Scan for the cell matching the given text and deliver its [X, Y] coordinate at center. 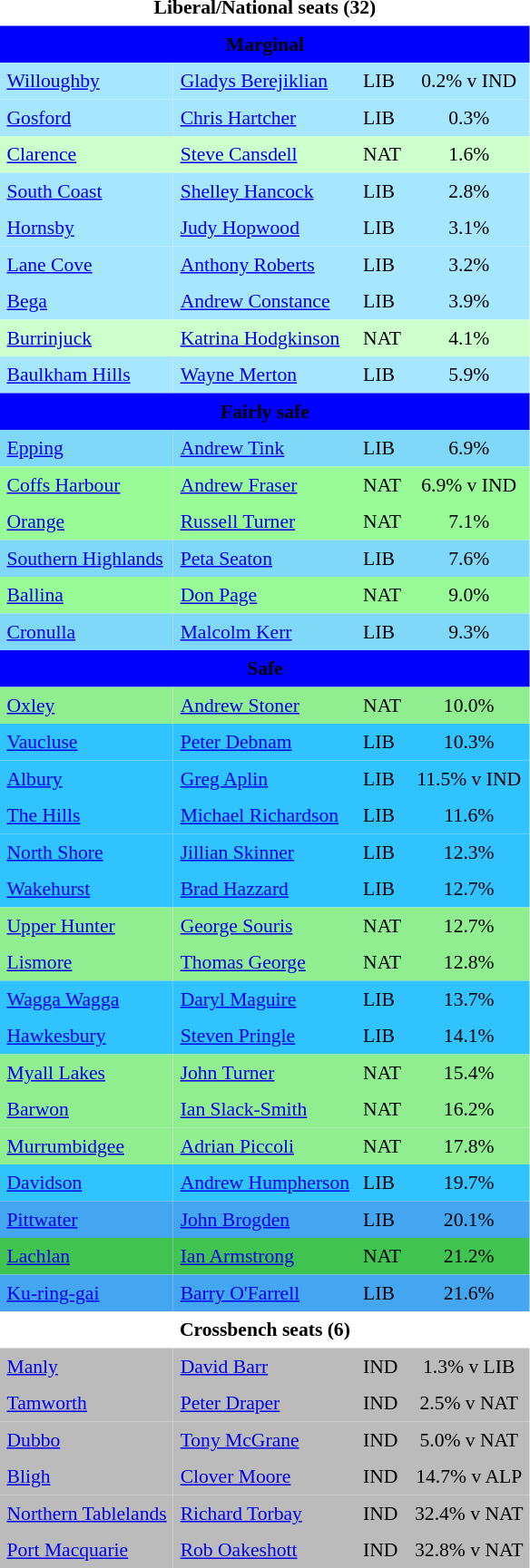
Bega [87, 301]
Tamworth [87, 1403]
Wakehurst [87, 889]
12.3% [469, 852]
Don Page [265, 595]
Wagga Wagga [87, 998]
Thomas George [265, 962]
Pittwater [87, 1219]
Crossbench seats (6) [265, 1329]
Greg Aplin [265, 778]
Peter Draper [265, 1403]
Lismore [87, 962]
Judy Hopwood [265, 228]
Lachlan [87, 1256]
Richard Torbay [265, 1513]
Ballina [87, 595]
7.6% [469, 558]
Ian Armstrong [265, 1256]
19.7% [469, 1183]
6.9% v IND [469, 484]
Coffs Harbour [87, 484]
2.8% [469, 190]
0.2% v IND [469, 81]
6.9% [469, 448]
11.5% v IND [469, 778]
Malcolm Kerr [265, 631]
21.6% [469, 1292]
20.1% [469, 1219]
Davidson [87, 1183]
0.3% [469, 117]
Andrew Constance [265, 301]
Steven Pringle [265, 1036]
Gladys Berejiklian [265, 81]
Vaucluse [87, 742]
Willoughby [87, 81]
Epping [87, 448]
Peta Seaton [265, 558]
Upper Hunter [87, 925]
Northern Tablelands [87, 1513]
Ku-ring-gai [87, 1292]
Tony McGrane [265, 1439]
Baulkham Hills [87, 375]
Gosford [87, 117]
Daryl Maguire [265, 998]
Peter Debnam [265, 742]
Wayne Merton [265, 375]
Albury [87, 778]
John Brogden [265, 1219]
Andrew Humpherson [265, 1183]
3.1% [469, 228]
Brad Hazzard [265, 889]
Burrinjuck [87, 337]
10.0% [469, 705]
Barry O'Farrell [265, 1292]
9.3% [469, 631]
Southern Highlands [87, 558]
Chris Hartcher [265, 117]
Bligh [87, 1476]
Anthony Roberts [265, 264]
Katrina Hodgkinson [265, 337]
Manly [87, 1366]
9.0% [469, 595]
Cronulla [87, 631]
12.8% [469, 962]
Oxley [87, 705]
Hawkesbury [87, 1036]
Myall Lakes [87, 1072]
Hornsby [87, 228]
15.4% [469, 1072]
Marginal [265, 44]
7.1% [469, 521]
14.7% v ALP [469, 1476]
32.4% v NAT [469, 1513]
13.7% [469, 998]
Michael Richardson [265, 815]
South Coast [87, 190]
Orange [87, 521]
Andrew Stoner [265, 705]
16.2% [469, 1109]
2.5% v NAT [469, 1403]
Fairly safe [265, 411]
Steve Cansdell [265, 154]
Andrew Fraser [265, 484]
Barwon [87, 1109]
Safe [265, 668]
George Souris [265, 925]
Rob Oakeshott [265, 1550]
Ian Slack-Smith [265, 1109]
Andrew Tink [265, 448]
4.1% [469, 337]
10.3% [469, 742]
Clarence [87, 154]
The Hills [87, 815]
Murrumbidgee [87, 1145]
1.6% [469, 154]
John Turner [265, 1072]
1.3% v LIB [469, 1366]
Port Macquarie [87, 1550]
11.6% [469, 815]
Shelley Hancock [265, 190]
David Barr [265, 1366]
14.1% [469, 1036]
5.9% [469, 375]
Jillian Skinner [265, 852]
Russell Turner [265, 521]
Lane Cove [87, 264]
5.0% v NAT [469, 1439]
3.9% [469, 301]
32.8% v NAT [469, 1550]
Dubbo [87, 1439]
21.2% [469, 1256]
Clover Moore [265, 1476]
North Shore [87, 852]
Adrian Piccoli [265, 1145]
3.2% [469, 264]
17.8% [469, 1145]
